Return (x, y) of the center of cell containing provided text 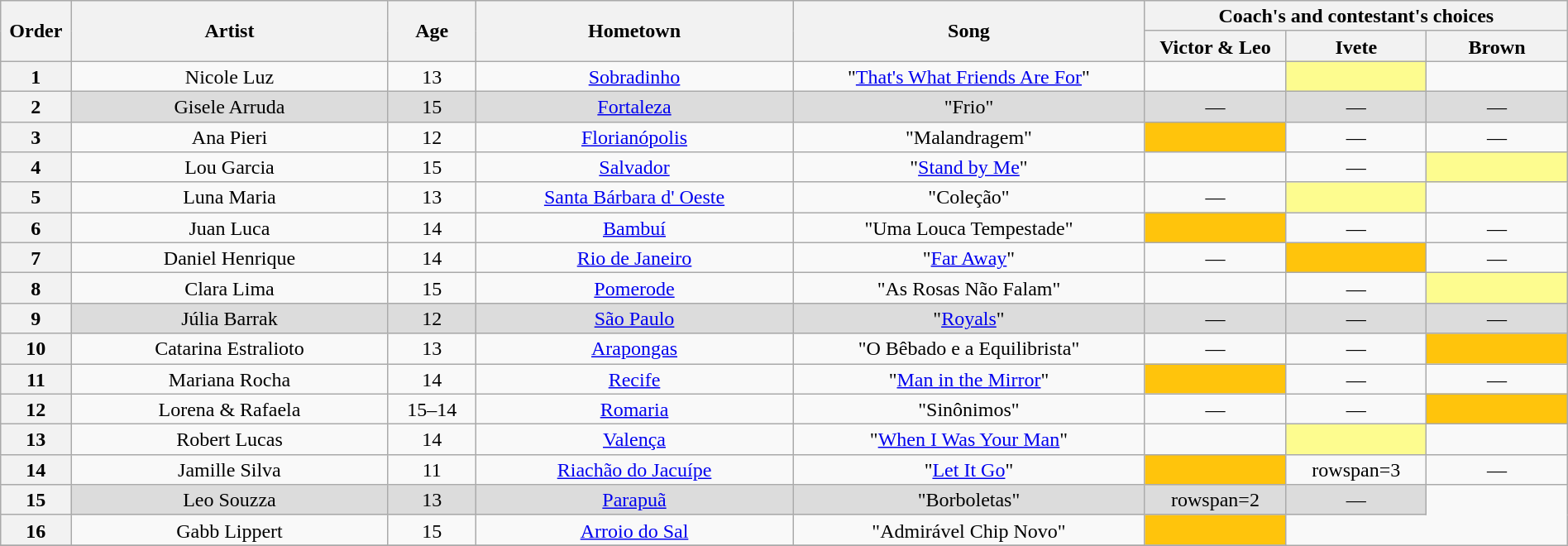
Ivete (1356, 46)
Arroio do Sal (633, 529)
5 (36, 197)
Gabb Lippert (230, 529)
Júlia Barrak (230, 318)
Recife (633, 379)
9 (36, 318)
"Sinônimos" (969, 409)
Arapongas (633, 349)
"Let It Go" (969, 470)
6 (36, 228)
10 (36, 349)
Nicole Luz (230, 76)
Lorena & Rafaela (230, 409)
Rio de Janeiro (633, 258)
"When I Was Your Man" (969, 440)
Song (969, 31)
Mariana Rocha (230, 379)
"That's What Friends Are For" (969, 76)
Age (432, 31)
Bambuí (633, 228)
7 (36, 258)
"Stand by Me" (969, 167)
16 (36, 529)
Clara Lima (230, 288)
Victor & Leo (1215, 46)
Salvador (633, 167)
Juan Luca (230, 228)
4 (36, 167)
Pomerode (633, 288)
Leo Souzza (230, 500)
São Paulo (633, 318)
"Admirável Chip Novo" (969, 529)
3 (36, 137)
Daniel Henrique (230, 258)
"Far Away" (969, 258)
"Frio" (969, 106)
"Man in the Mirror" (969, 379)
"As Rosas Não Falam" (969, 288)
Coach's and contestant's choices (1356, 17)
"Royals" (969, 318)
Romaria (633, 409)
Florianópolis (633, 137)
"Coleção" (969, 197)
Luna Maria (230, 197)
Brown (1497, 46)
"Malandragem" (969, 137)
rowspan=2 (1215, 500)
"O Bêbado e a Equilibrista" (969, 349)
Fortaleza (633, 106)
"Borboletas" (969, 500)
2 (36, 106)
Gisele Arruda (230, 106)
Jamille Silva (230, 470)
Order (36, 31)
Robert Lucas (230, 440)
Ana Pieri (230, 137)
Parapuã (633, 500)
Lou Garcia (230, 167)
15–14 (432, 409)
"Uma Louca Tempestade" (969, 228)
Sobradinho (633, 76)
8 (36, 288)
Hometown (633, 31)
Santa Bárbara d' Oeste (633, 197)
Riachão do Jacuípe (633, 470)
Catarina Estralioto (230, 349)
1 (36, 76)
Artist (230, 31)
rowspan=3 (1356, 470)
Valença (633, 440)
